Extract the (x, y) coordinate from the center of the cell holding the provided text.  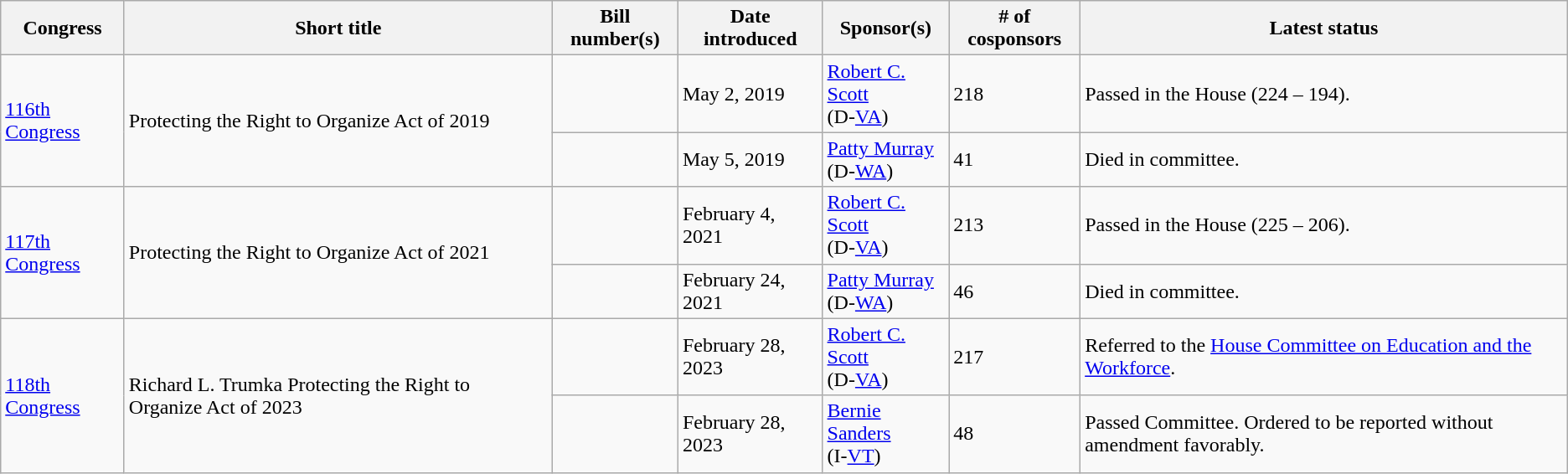
February 4, 2021 (750, 225)
48 (1015, 434)
May 2, 2019 (750, 94)
116th Congress (63, 121)
# of cosponsors (1015, 28)
117th Congress (63, 253)
Passed Committee. Ordered to be reported without amendment favorably. (1324, 434)
213 (1015, 225)
41 (1015, 159)
Passed in the House (225 – 206). (1324, 225)
February 24, 2021 (750, 291)
May 5, 2019 (750, 159)
Protecting the Right to Organize Act of 2021 (338, 253)
Date introduced (750, 28)
118th Congress (63, 395)
218 (1015, 94)
Bill number(s) (615, 28)
Bernie Sanders(I-VT) (886, 434)
Protecting the Right to Organize Act of 2019 (338, 121)
Richard L. Trumka Protecting the Right to Organize Act of 2023 (338, 395)
Short title (338, 28)
Congress (63, 28)
Sponsor(s) (886, 28)
Referred to the House Committee on Education and the Workforce. (1324, 357)
Passed in the House (224 – 194). (1324, 94)
217 (1015, 357)
46 (1015, 291)
Latest status (1324, 28)
